Determine the (X, Y) coordinate at the center of the cell enclosing the given text.  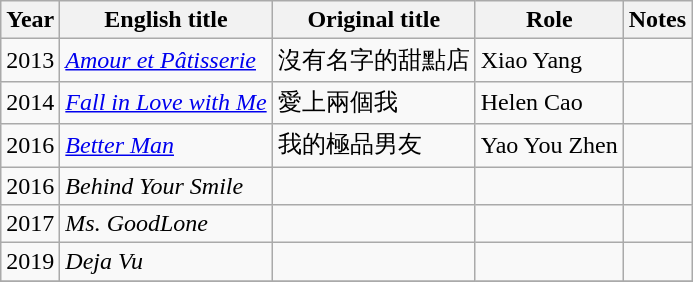
Deja Vu (166, 262)
2014 (30, 102)
Ms. GoodLone (166, 224)
Fall in Love with Me (166, 102)
Notes (657, 20)
Behind Your Smile (166, 185)
2019 (30, 262)
Yao You Zhen (549, 146)
Role (549, 20)
Year (30, 20)
Xiao Yang (549, 60)
愛上兩個我 (374, 102)
Helen Cao (549, 102)
沒有名字的甜點店 (374, 60)
Better Man (166, 146)
我的極品男友 (374, 146)
English title (166, 20)
Amour et Pâtisserie (166, 60)
2017 (30, 224)
Original title (374, 20)
2013 (30, 60)
